From the cell containing the given text, extract its center point as (X, Y) coordinate. 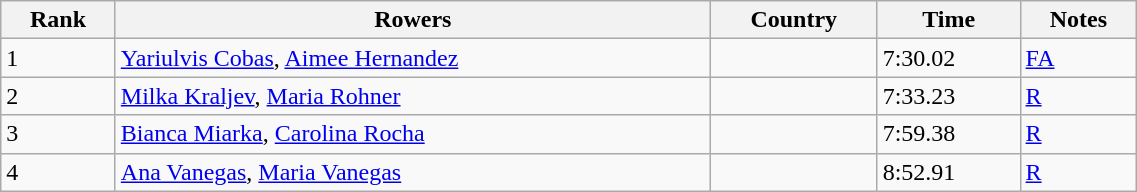
Milka Kraljev, Maria Rohner (412, 96)
7:59.38 (948, 134)
4 (58, 172)
1 (58, 58)
Bianca Miarka, Carolina Rocha (412, 134)
8:52.91 (948, 172)
Rank (58, 20)
Country (794, 20)
3 (58, 134)
Time (948, 20)
Rowers (412, 20)
Notes (1078, 20)
Ana Vanegas, Maria Vanegas (412, 172)
Yariulvis Cobas, Aimee Hernandez (412, 58)
2 (58, 96)
FA (1078, 58)
7:33.23 (948, 96)
7:30.02 (948, 58)
